Identify which cell holds the provided text, then report its (x, y) central coordinate. 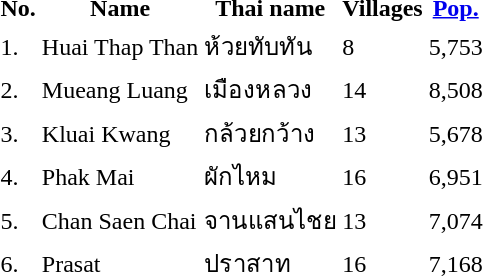
ห้วยทับทัน (270, 46)
Mueang Luang (120, 90)
16 (382, 176)
Chan Saen Chai (120, 220)
14 (382, 90)
Kluai Kwang (120, 133)
Phak Mai (120, 176)
8 (382, 46)
เมืองหลวง (270, 90)
ผักไหม (270, 176)
กล้วยกว้าง (270, 133)
Huai Thap Than (120, 46)
จานแสนไชย (270, 220)
